Determine the (x, y) coordinate at the center of the cell enclosing the given text.  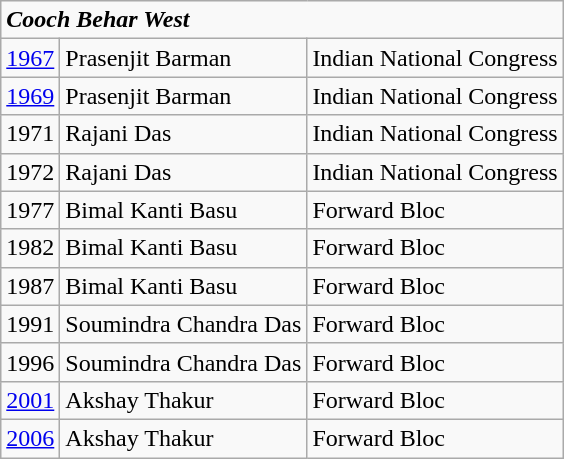
1987 (30, 286)
1977 (30, 210)
1971 (30, 134)
2001 (30, 400)
1996 (30, 362)
1969 (30, 96)
1972 (30, 172)
1982 (30, 248)
1967 (30, 58)
2006 (30, 438)
Cooch Behar West (282, 20)
1991 (30, 324)
